Find where the given text appears and provide that cell's center as (X, Y) coordinate. 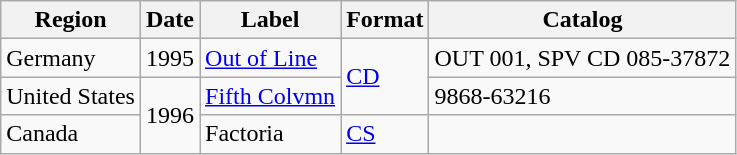
CD (385, 77)
Fifth Colvmn (270, 96)
OUT 001, SPV CD 085-37872 (582, 58)
Format (385, 20)
9868-63216 (582, 96)
1996 (170, 115)
Label (270, 20)
CS (385, 134)
United States (71, 96)
Factoria (270, 134)
Catalog (582, 20)
Germany (71, 58)
Out of Line (270, 58)
Canada (71, 134)
1995 (170, 58)
Region (71, 20)
Date (170, 20)
